Scan for the cell matching the given text and deliver its (X, Y) coordinate at center. 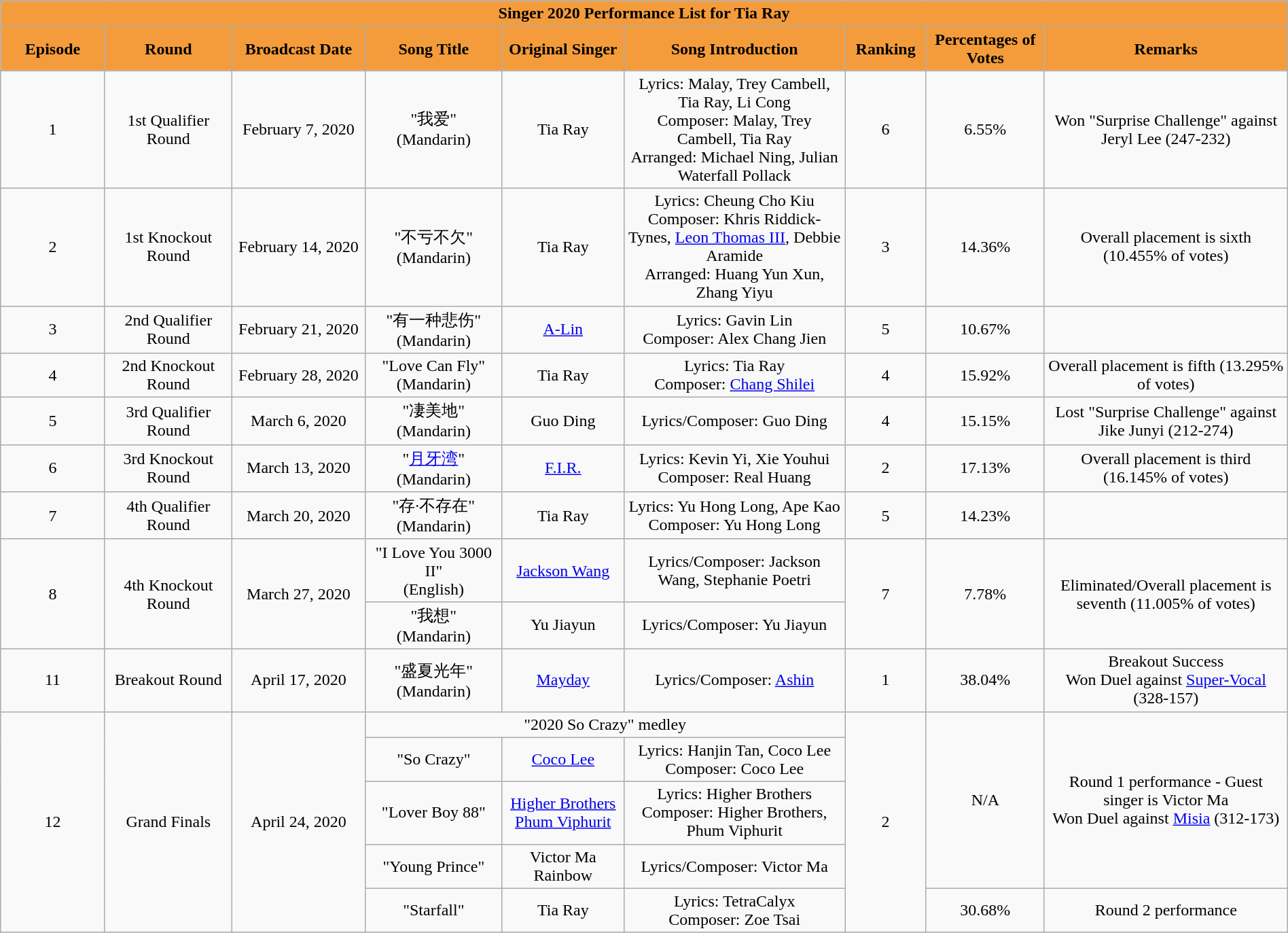
Overall placement is third (16.145% of votes) (1166, 468)
1st Knockout Round (168, 247)
Lyrics: Yu Hong Long, Ape KaoComposer: Yu Hong Long (734, 516)
"Starfall" (433, 911)
March 6, 2020 (298, 421)
11 (53, 680)
Singer 2020 Performance List for Tia Ray (644, 14)
14.23% (985, 516)
Lyrics: Higher BrothersComposer: Higher Brothers, Phum Viphurit (734, 813)
"月牙湾"(Mandarin) (433, 468)
3rd Knockout Round (168, 468)
Victor MaRainbow (562, 866)
Lost "Surprise Challenge" against Jike Junyi (212-274) (1166, 421)
March 13, 2020 (298, 468)
3rd Qualifier Round (168, 421)
A-Lin (562, 330)
38.04% (985, 680)
17.13% (985, 468)
Lyrics: Tia RayComposer: Chang Shilei (734, 375)
Ranking (886, 49)
Guo Ding (562, 421)
Lyrics: Cheung Cho KiuComposer: Khris Riddick-Tynes, Leon Thomas III, Debbie AramideArranged: Huang Yun Xun, Zhang Yiyu (734, 247)
March 27, 2020 (298, 594)
Breakout SuccessWon Duel against Super-Vocal (328-157) (1166, 680)
14.36% (985, 247)
"So Crazy" (433, 760)
Song Title (433, 49)
"Young Prince" (433, 866)
7.78% (985, 594)
Yu Jiayun (562, 625)
"盛夏光年"(Mandarin) (433, 680)
"存·不存在"(Mandarin) (433, 516)
Lyrics: Hanjin Tan, Coco LeeComposer: Coco Lee (734, 760)
Lyrics/Composer: Ashin (734, 680)
6.55% (985, 129)
Lyrics/Composer: Jackson Wang, Stephanie Poetri (734, 570)
Overall placement is sixth (10.455% of votes) (1166, 247)
"我想"(Mandarin) (433, 625)
Jackson Wang (562, 570)
Original Singer (562, 49)
March 20, 2020 (298, 516)
April 17, 2020 (298, 680)
Round (168, 49)
"2020 So Crazy" medley (605, 724)
"有一种悲伤"(Mandarin) (433, 330)
"Lover Boy 88" (433, 813)
F.I.R. (562, 468)
Episode (53, 49)
Won "Surprise Challenge" against Jeryl Lee (247-232) (1166, 129)
Lyrics: Kevin Yi, Xie YouhuiComposer: Real Huang (734, 468)
15.92% (985, 375)
February 21, 2020 (298, 330)
February 7, 2020 (298, 129)
Song Introduction (734, 49)
February 28, 2020 (298, 375)
"我爱"(Mandarin) (433, 129)
Broadcast Date (298, 49)
1st Qualifier Round (168, 129)
N/A (985, 800)
12 (53, 822)
8 (53, 594)
4th Qualifier Round (168, 516)
April 24, 2020 (298, 822)
"I Love You 3000 II"(English) (433, 570)
4th Knockout Round (168, 594)
15.15% (985, 421)
Coco Lee (562, 760)
Remarks (1166, 49)
Lyrics/Composer: Yu Jiayun (734, 625)
"Love Can Fly"(Mandarin) (433, 375)
Eliminated/Overall placement is seventh (11.005% of votes) (1166, 594)
Lyrics: Malay, Trey Cambell, Tia Ray, Li CongComposer: Malay, Trey Cambell, Tia RayArranged: Michael Ning, Julian Waterfall Pollack (734, 129)
2nd Knockout Round (168, 375)
2nd Qualifier Round (168, 330)
Round 1 performance - Guest singer is Victor MaWon Duel against Misia (312-173) (1166, 800)
Breakout Round (168, 680)
Grand Finals (168, 822)
Lyrics/Composer: Victor Ma (734, 866)
"不亏不欠"(Mandarin) (433, 247)
Overall placement is fifth (13.295% of votes) (1166, 375)
Lyrics/Composer: Guo Ding (734, 421)
10.67% (985, 330)
Lyrics: Gavin LinComposer: Alex Chang Jien (734, 330)
Higher BrothersPhum Viphurit (562, 813)
Mayday (562, 680)
February 14, 2020 (298, 247)
Lyrics: TetraCalyxComposer: Zoe Tsai (734, 911)
Percentages of Votes (985, 49)
Round 2 performance (1166, 911)
30.68% (985, 911)
"凄美地"(Mandarin) (433, 421)
